Capture the cell that displays the provided text and extract its (x, y) central coordinate. 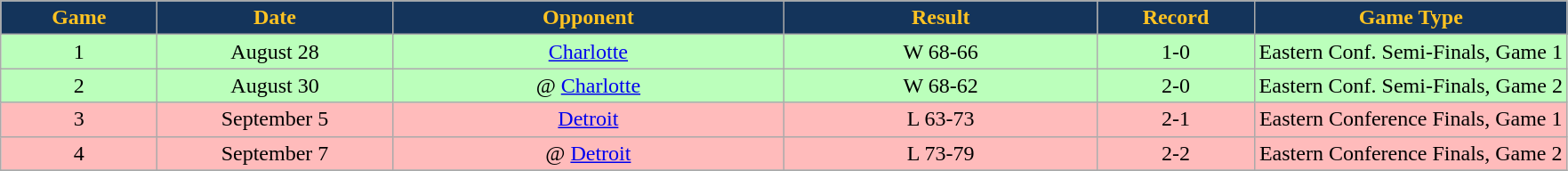
1-0 (1176, 52)
Eastern Conference Finals, Game 2 (1411, 153)
L 73-79 (941, 153)
Eastern Conf. Semi-Finals, Game 1 (1411, 52)
@ Detroit (588, 153)
Result (941, 18)
Game (79, 18)
2-0 (1176, 85)
September 7 (275, 153)
August 30 (275, 85)
Record (1176, 18)
Date (275, 18)
2 (79, 85)
W 68-66 (941, 52)
W 68-62 (941, 85)
Eastern Conference Finals, Game 1 (1411, 119)
August 28 (275, 52)
3 (79, 119)
L 63-73 (941, 119)
Detroit (588, 119)
1 (79, 52)
September 5 (275, 119)
Opponent (588, 18)
4 (79, 153)
2-2 (1176, 153)
2-1 (1176, 119)
@ Charlotte (588, 85)
Charlotte (588, 52)
Game Type (1411, 18)
Eastern Conf. Semi-Finals, Game 2 (1411, 85)
